Output the [X, Y] coordinate of the center of the cell containing the given text.  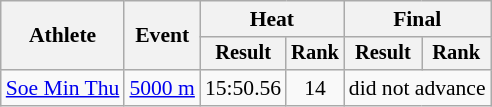
14 [315, 88]
Final [418, 19]
15:50.56 [243, 88]
Soe Min Thu [63, 88]
Event [162, 36]
Athlete [63, 36]
Heat [272, 19]
did not advance [418, 88]
5000 m [162, 88]
